Pinpoint the cell where the given text exists, returning its (X, Y) midpoint coordinate. 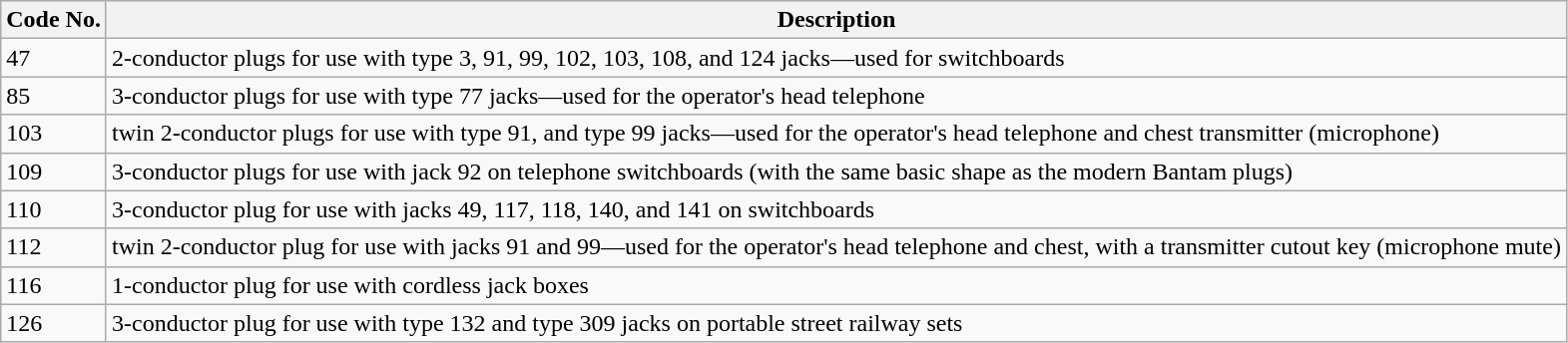
116 (54, 285)
3-conductor plug for use with type 132 and type 309 jacks on portable street railway sets (836, 323)
110 (54, 209)
twin 2-conductor plugs for use with type 91, and type 99 jacks—used for the operator's head telephone and chest transmitter (microphone) (836, 134)
112 (54, 247)
twin 2-conductor plug for use with jacks 91 and 99—used for the operator's head telephone and chest, with a transmitter cutout key (microphone mute) (836, 247)
103 (54, 134)
109 (54, 171)
47 (54, 58)
3-conductor plugs for use with jack 92 on telephone switchboards (with the same basic shape as the modern Bantam plugs) (836, 171)
2-conductor plugs for use with type 3, 91, 99, 102, 103, 108, and 124 jacks—used for switchboards (836, 58)
3-conductor plug for use with jacks 49, 117, 118, 140, and 141 on switchboards (836, 209)
85 (54, 96)
3-conductor plugs for use with type 77 jacks—used for the operator's head telephone (836, 96)
Description (836, 20)
Code No. (54, 20)
126 (54, 323)
1-conductor plug for use with cordless jack boxes (836, 285)
